Capture the cell that displays the provided text and extract its [X, Y] central coordinate. 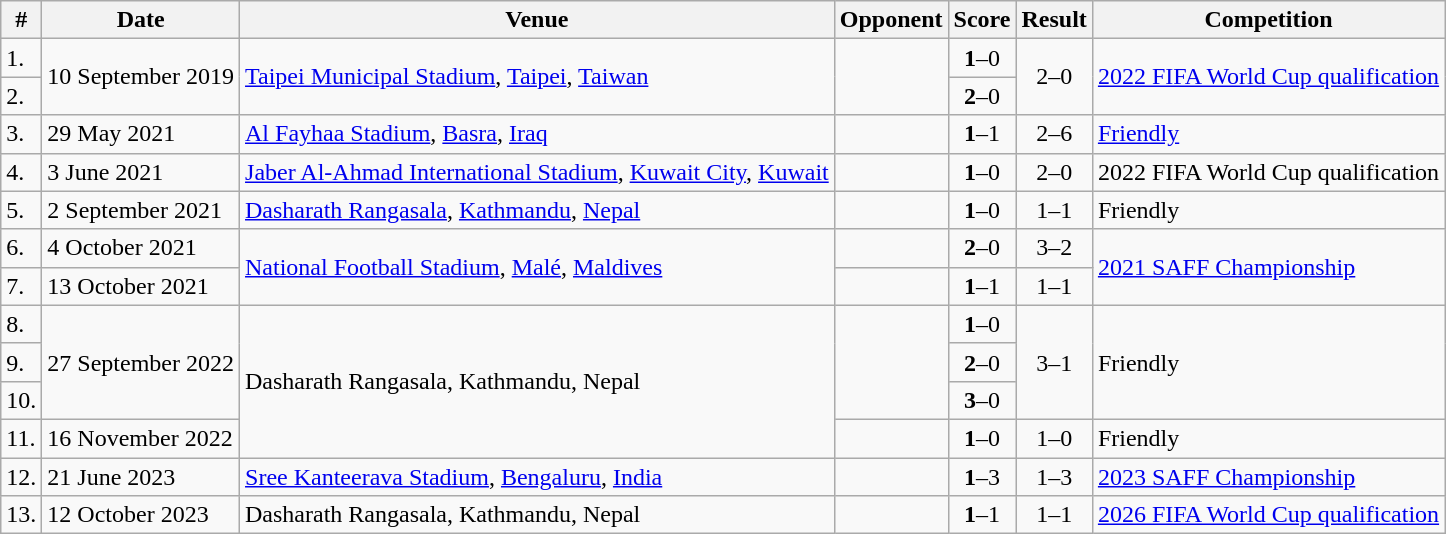
13 October 2021 [141, 286]
10. [22, 400]
12. [22, 477]
6. [22, 248]
Sree Kanteerava Stadium, Bengaluru, India [538, 477]
2023 SAFF Championship [1268, 477]
Competition [1268, 20]
Opponent [891, 20]
# [22, 20]
3. [22, 134]
10 September 2019 [141, 77]
16 November 2022 [141, 438]
5. [22, 210]
2–6 [1054, 134]
12 October 2023 [141, 515]
9. [22, 362]
3–1 [1054, 362]
Al Fayhaa Stadium, Basra, Iraq [538, 134]
13. [22, 515]
4. [22, 172]
11. [22, 438]
Taipei Municipal Stadium, Taipei, Taiwan [538, 77]
Jaber Al-Ahmad International Stadium, Kuwait City, Kuwait [538, 172]
National Football Stadium, Malé, Maldives [538, 267]
Result [1054, 20]
1. [22, 58]
21 June 2023 [141, 477]
8. [22, 324]
4 October 2021 [141, 248]
27 September 2022 [141, 362]
2. [22, 96]
3–0 [982, 400]
7. [22, 286]
Venue [538, 20]
3–2 [1054, 248]
2021 SAFF Championship [1268, 267]
2026 FIFA World Cup qualification [1268, 515]
2 September 2021 [141, 210]
29 May 2021 [141, 134]
Date [141, 20]
3 June 2021 [141, 172]
Score [982, 20]
